Find where the given text appears and provide that cell's center as (X, Y) coordinate. 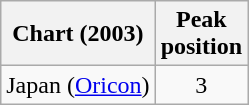
Chart (2003) (78, 34)
3 (201, 85)
Japan (Oricon) (78, 85)
Peakposition (201, 34)
